Find where the given text appears and provide that cell's center as (X, Y) coordinate. 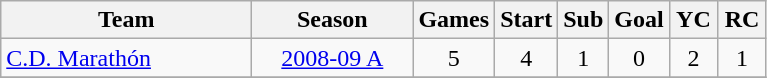
C.D. Marathón (126, 58)
Season (332, 20)
2008-09 A (332, 58)
RC (742, 20)
5 (454, 58)
Games (454, 20)
Start (526, 20)
0 (639, 58)
Team (126, 20)
Sub (584, 20)
YC (694, 20)
4 (526, 58)
2 (694, 58)
Goal (639, 20)
